Identify which cell holds the provided text, then report its (X, Y) central coordinate. 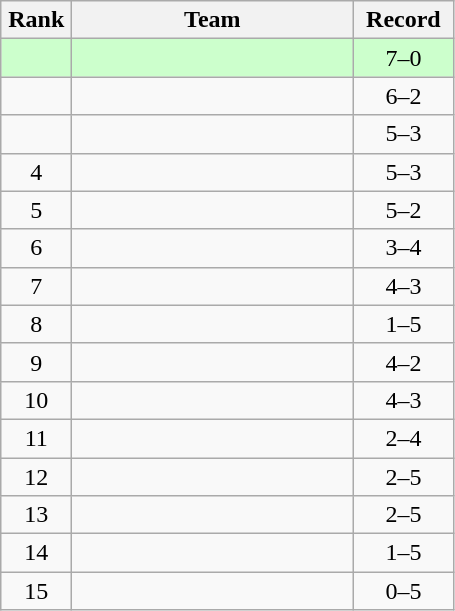
3–4 (404, 248)
7 (36, 286)
Team (212, 20)
15 (36, 591)
4–2 (404, 362)
5 (36, 210)
Record (404, 20)
6–2 (404, 96)
9 (36, 362)
Rank (36, 20)
12 (36, 477)
11 (36, 438)
10 (36, 400)
13 (36, 515)
0–5 (404, 591)
6 (36, 248)
14 (36, 553)
5–2 (404, 210)
4 (36, 172)
8 (36, 324)
7–0 (404, 58)
2–4 (404, 438)
